Return [X, Y] of the center of cell containing provided text 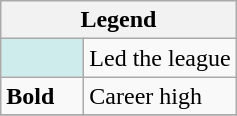
Career high [160, 96]
Bold [42, 96]
Legend [118, 20]
Led the league [160, 58]
